Capture the cell that displays the provided text and extract its (x, y) central coordinate. 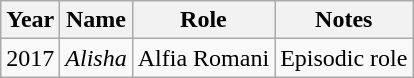
Alfia Romani (203, 58)
Name (96, 20)
2017 (30, 58)
Role (203, 20)
Episodic role (344, 58)
Notes (344, 20)
Year (30, 20)
Alisha (96, 58)
